For the text-containing cell, return its midpoint in (x, y) coordinate format. 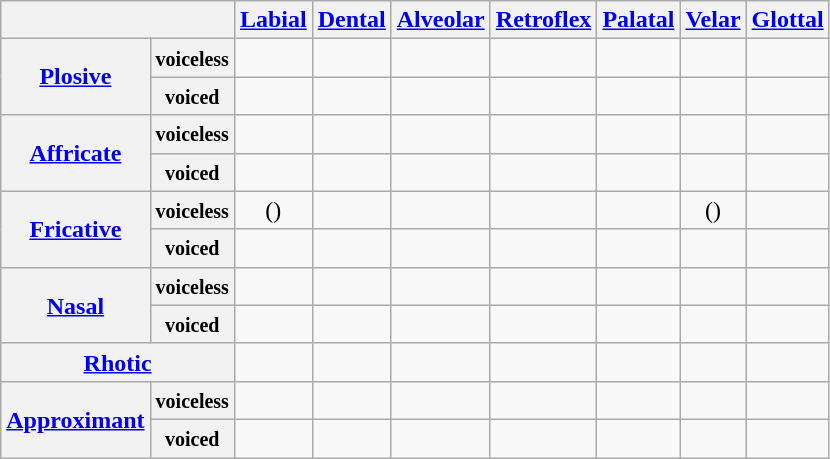
Fricative (76, 229)
Glottal (788, 20)
Labial (273, 20)
Approximant (76, 419)
Dental (352, 20)
Plosive (76, 77)
Velar (713, 20)
Rhotic (118, 362)
Alveolar (440, 20)
Nasal (76, 305)
Palatal (638, 20)
Retroflex (544, 20)
Affricate (76, 153)
